Determine the (x, y) coordinate at the center of the cell enclosing the given text.  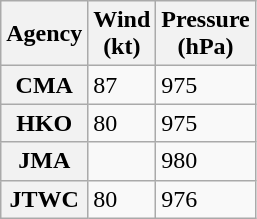
JMA (44, 161)
HKO (44, 123)
Wind(kt) (122, 34)
Pressure(hPa) (206, 34)
Agency (44, 34)
CMA (44, 85)
976 (206, 199)
980 (206, 161)
87 (122, 85)
JTWC (44, 199)
